Return the [X, Y] coordinate for the center point of the cell that contains the specified text.  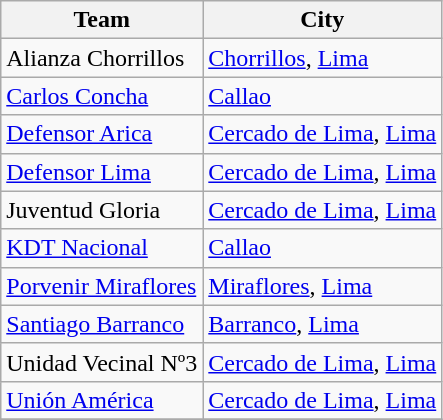
Miraflores, Lima [322, 286]
Defensor Arica [102, 134]
Porvenir Miraflores [102, 286]
Defensor Lima [102, 172]
Carlos Concha [102, 96]
City [322, 20]
Barranco, Lima [322, 324]
Santiago Barranco [102, 324]
KDT Nacional [102, 248]
Alianza Chorrillos [102, 58]
Unión América [102, 400]
Team [102, 20]
Chorrillos, Lima [322, 58]
Unidad Vecinal Nº3 [102, 362]
Juventud Gloria [102, 210]
